Find where the given text appears and provide that cell's center as [X, Y] coordinate. 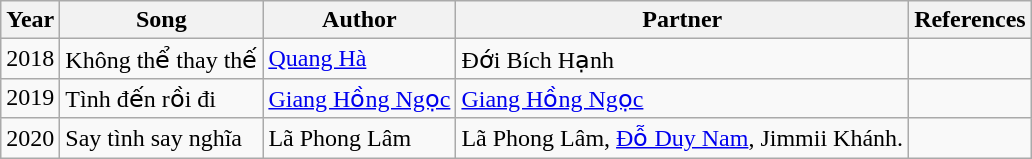
Quang Hà [360, 59]
Song [162, 20]
Tình đến rồi đi [162, 98]
References [970, 20]
Đới Bích Hạnh [682, 59]
Author [360, 20]
2019 [30, 98]
2020 [30, 138]
Không thể thay thế [162, 59]
Lã Phong Lâm, Đỗ Duy Nam, Jimmii Khánh. [682, 138]
2018 [30, 59]
Year [30, 20]
Say tình say nghĩa [162, 138]
Lã Phong Lâm [360, 138]
Partner [682, 20]
